Capture the cell that displays the provided text and extract its [X, Y] central coordinate. 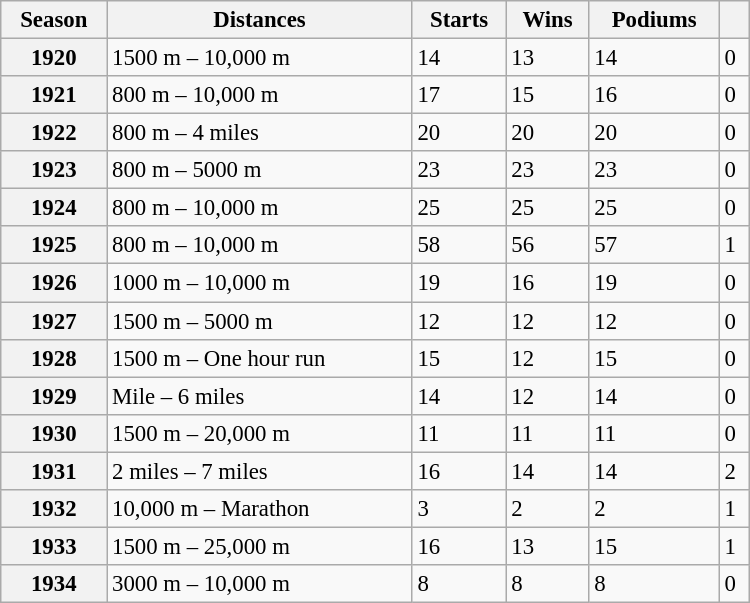
10,000 m – Marathon [260, 509]
Distances [260, 20]
3000 m – 10,000 m [260, 584]
800 m – 5000 m [260, 170]
1500 m – 10,000 m [260, 58]
1923 [54, 170]
3 [459, 509]
1927 [54, 321]
1934 [54, 584]
1500 m – One hour run [260, 358]
Season [54, 20]
1500 m – 20,000 m [260, 433]
56 [548, 245]
1924 [54, 208]
Wins [548, 20]
58 [459, 245]
17 [459, 95]
2 miles – 7 miles [260, 471]
1000 m – 10,000 m [260, 283]
1500 m – 5000 m [260, 321]
1933 [54, 546]
1925 [54, 245]
1921 [54, 95]
1930 [54, 433]
1920 [54, 58]
Podiums [654, 20]
1926 [54, 283]
1922 [54, 133]
1929 [54, 396]
1500 m – 25,000 m [260, 546]
800 m – 4 miles [260, 133]
1931 [54, 471]
Mile – 6 miles [260, 396]
1928 [54, 358]
Starts [459, 20]
1932 [54, 509]
57 [654, 245]
